Pinpoint the cell where the given text exists, returning its (X, Y) midpoint coordinate. 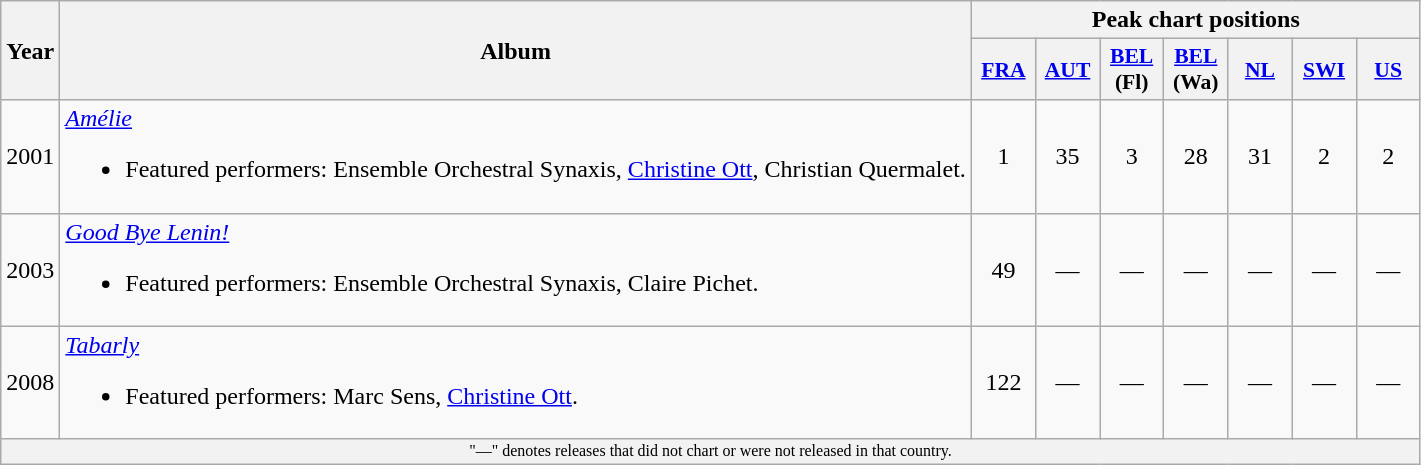
2008 (30, 382)
2003 (30, 270)
49 (1003, 270)
122 (1003, 382)
BEL(Wa) (1196, 70)
31 (1260, 156)
35 (1067, 156)
Good Bye Lenin!Featured performers: Ensemble Orchestral Synaxis, Claire Pichet. (516, 270)
Year (30, 50)
28 (1196, 156)
"—" denotes releases that did not chart or were not released in that country. (710, 451)
US (1388, 70)
SWI (1324, 70)
Peak chart positions (1196, 20)
FRA (1003, 70)
BEL(Fl) (1132, 70)
AUT (1067, 70)
Album (516, 50)
2001 (30, 156)
TabarlyFeatured performers: Marc Sens, Christine Ott. (516, 382)
NL (1260, 70)
AmélieFeatured performers: Ensemble Orchestral Synaxis, Christine Ott, Christian Quermalet. (516, 156)
3 (1132, 156)
1 (1003, 156)
